Identify which cell holds the provided text, then report its (x, y) central coordinate. 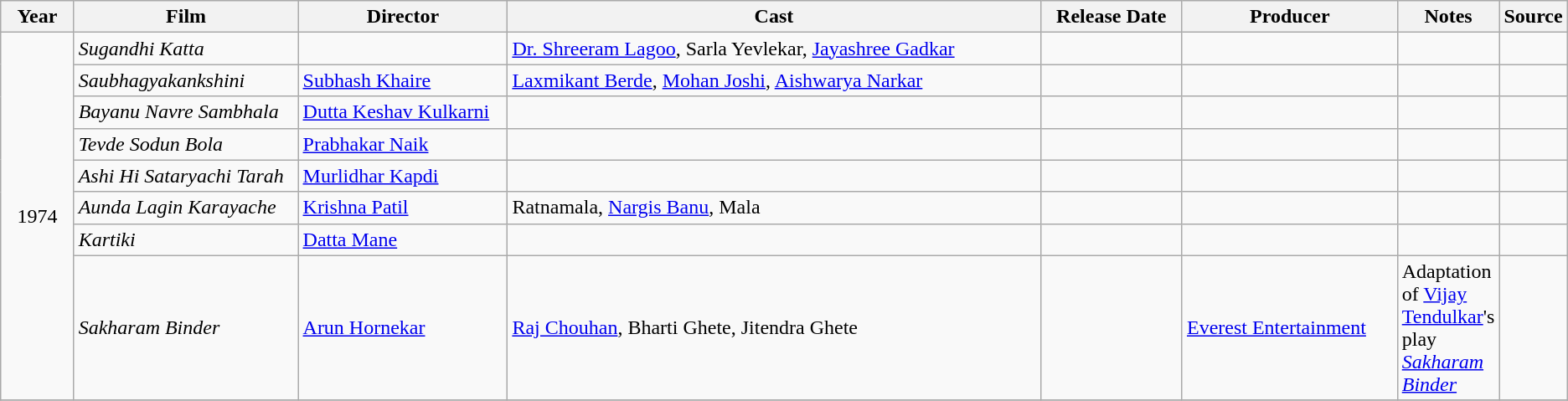
Subhash Khaire (403, 80)
Ashi Hi Sataryachi Tarah (186, 176)
Producer (1290, 17)
Murlidhar Kapdi (403, 176)
Datta Mane (403, 239)
Source (1533, 17)
Saubhagyakankshini (186, 80)
Dutta Keshav Kulkarni (403, 112)
Aunda Lagin Karayache (186, 208)
Director (403, 17)
Notes (1448, 17)
Bayanu Navre Sambhala (186, 112)
Arun Hornekar (403, 328)
Ratnamala, Nargis Banu, Mala (774, 208)
Sakharam Binder (186, 328)
Laxmikant Berde, Mohan Joshi, Aishwarya Narkar (774, 80)
Krishna Patil (403, 208)
Dr. Shreeram Lagoo, Sarla Yevlekar, Jayashree Gadkar (774, 49)
Raj Chouhan, Bharti Ghete, Jitendra Ghete (774, 328)
Kartiki (186, 239)
Film (186, 17)
Everest Entertainment (1290, 328)
Adaptation of Vijay Tendulkar's play Sakharam Binder (1448, 328)
Sugandhi Katta (186, 49)
Prabhakar Naik (403, 144)
Year (37, 17)
Tevde Sodun Bola (186, 144)
1974 (37, 217)
Release Date (1111, 17)
Cast (774, 17)
